Extract the [X, Y] coordinate from the center of the cell holding the provided text.  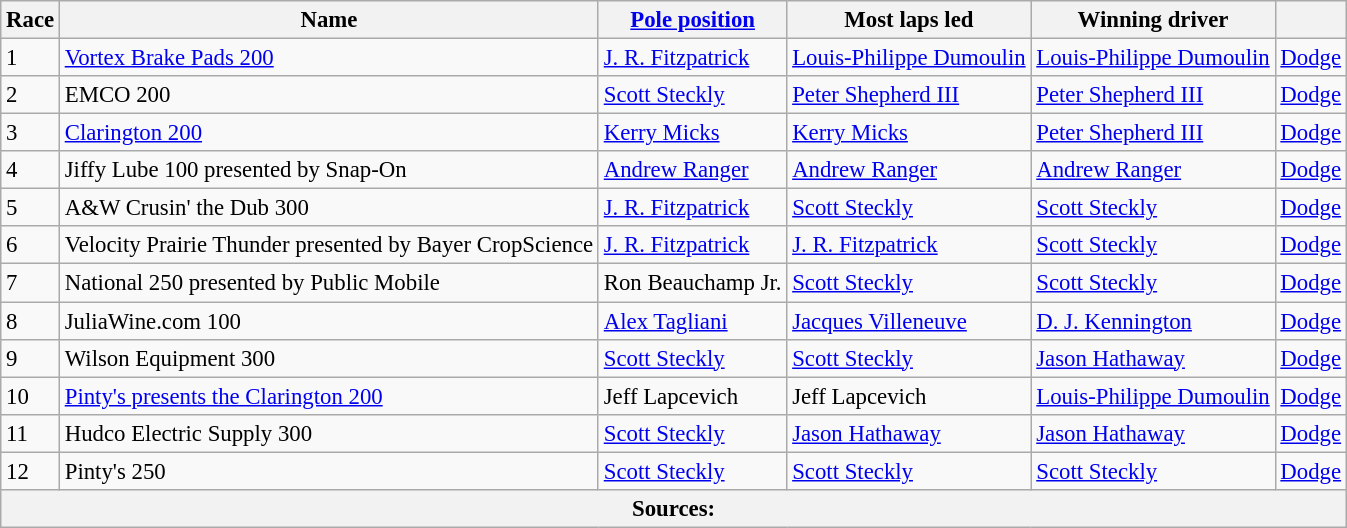
8 [30, 321]
Alex Tagliani [692, 321]
Vortex Brake Pads 200 [328, 58]
4 [30, 170]
Clarington 200 [328, 133]
Race [30, 20]
7 [30, 283]
3 [30, 133]
Velocity Prairie Thunder presented by Bayer CropScience [328, 245]
2 [30, 95]
11 [30, 433]
Name [328, 20]
Pinty's 250 [328, 471]
JuliaWine.com 100 [328, 321]
Hudco Electric Supply 300 [328, 433]
10 [30, 396]
Jiffy Lube 100 presented by Snap-On [328, 170]
National 250 presented by Public Mobile [328, 283]
5 [30, 208]
Ron Beauchamp Jr. [692, 283]
Jacques Villeneuve [909, 321]
Winning driver [1153, 20]
6 [30, 245]
9 [30, 358]
12 [30, 471]
1 [30, 58]
EMCO 200 [328, 95]
Pole position [692, 20]
D. J. Kennington [1153, 321]
Most laps led [909, 20]
Wilson Equipment 300 [328, 358]
A&W Crusin' the Dub 300 [328, 208]
Sources: [674, 509]
Pinty's presents the Clarington 200 [328, 396]
